Identify which cell holds the provided text, then report its [x, y] central coordinate. 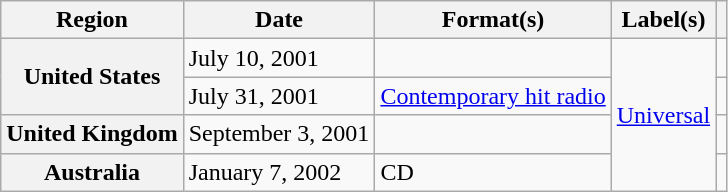
July 10, 2001 [279, 58]
Contemporary hit radio [493, 96]
Universal [663, 115]
United States [92, 77]
Region [92, 20]
Label(s) [663, 20]
Australia [92, 172]
Date [279, 20]
CD [493, 172]
United Kingdom [92, 134]
September 3, 2001 [279, 134]
Format(s) [493, 20]
July 31, 2001 [279, 96]
January 7, 2002 [279, 172]
